Scan for the cell matching the given text and deliver its [X, Y] coordinate at center. 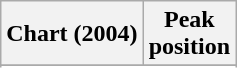
Chart (2004) [72, 34]
Peakposition [189, 34]
